From the cell containing the given text, extract its center point as [x, y] coordinate. 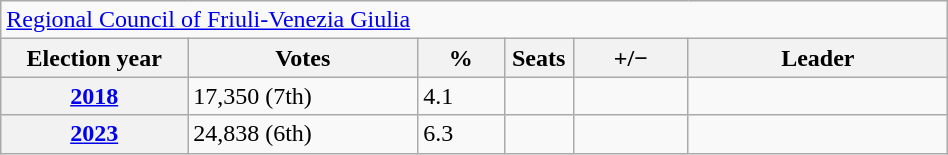
24,838 (6th) [303, 134]
2018 [94, 96]
17,350 (7th) [303, 96]
2023 [94, 134]
Votes [303, 58]
Leader [818, 58]
Election year [94, 58]
6.3 [461, 134]
4.1 [461, 96]
+/− [630, 58]
% [461, 58]
Regional Council of Friuli-Venezia Giulia [474, 20]
Seats [538, 58]
